Detect which cell encompasses the target text, then output its (x, y) center coordinate. 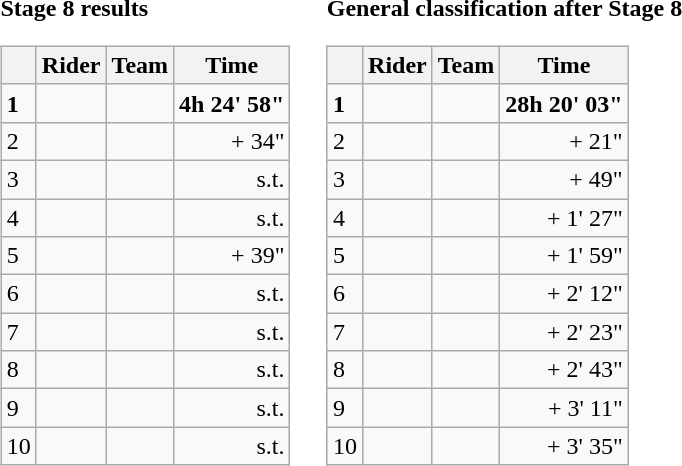
+ 39" (232, 256)
+ 1' 59" (564, 256)
+ 2' 43" (564, 370)
+ 3' 35" (564, 446)
+ 34" (232, 141)
28h 20' 03" (564, 103)
+ 1' 27" (564, 217)
4h 24' 58" (232, 103)
+ 3' 11" (564, 408)
+ 2' 23" (564, 332)
+ 21" (564, 141)
+ 2' 12" (564, 294)
+ 49" (564, 179)
